For the text-containing cell, return its midpoint in [X, Y] coordinate format. 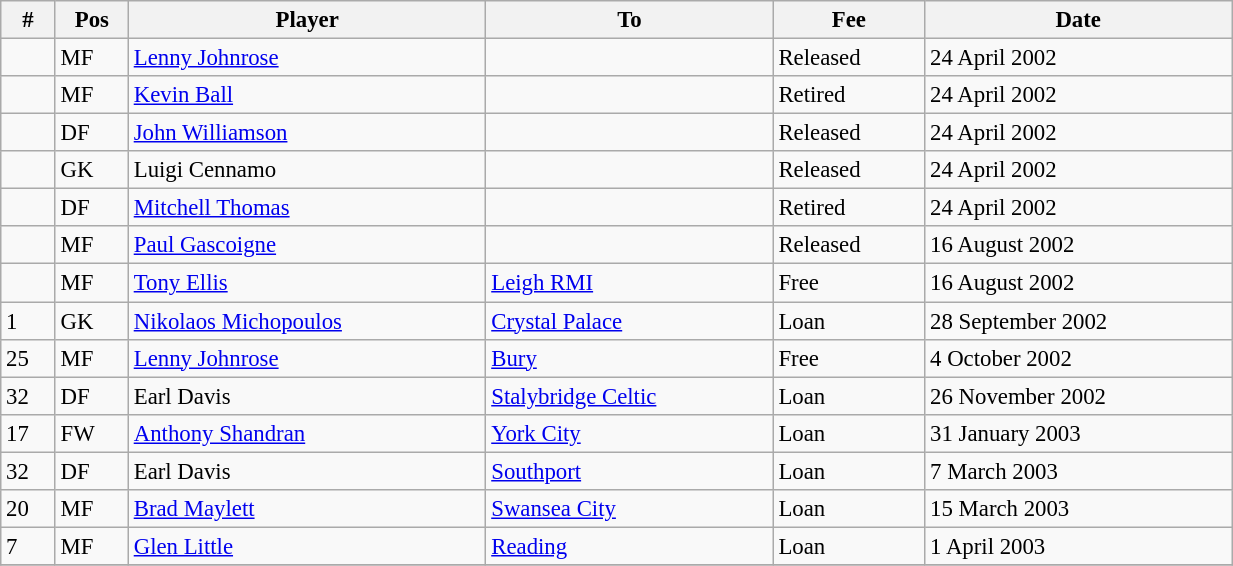
Pos [92, 20]
1 [28, 321]
Fee [849, 20]
Kevin Ball [307, 95]
Leigh RMI [630, 283]
Reading [630, 546]
Date [1078, 20]
John Williamson [307, 133]
Paul Gascoigne [307, 245]
Anthony Shandran [307, 433]
25 [28, 358]
Luigi Cennamo [307, 170]
Southport [630, 471]
31 January 2003 [1078, 433]
Crystal Palace [630, 321]
17 [28, 433]
FW [92, 433]
Swansea City [630, 509]
15 March 2003 [1078, 509]
26 November 2002 [1078, 396]
To [630, 20]
York City [630, 433]
1 April 2003 [1078, 546]
Brad Maylett [307, 509]
Glen Little [307, 546]
Mitchell Thomas [307, 208]
Nikolaos Michopoulos [307, 321]
# [28, 20]
20 [28, 509]
Stalybridge Celtic [630, 396]
Tony Ellis [307, 283]
7 March 2003 [1078, 471]
28 September 2002 [1078, 321]
Bury [630, 358]
7 [28, 546]
Player [307, 20]
4 October 2002 [1078, 358]
